Detect which cell encompasses the target text, then output its [x, y] center coordinate. 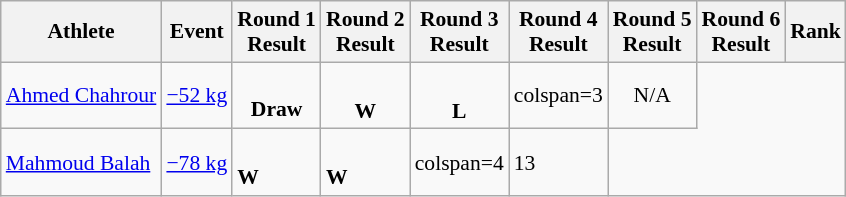
Mahmoud Balah [82, 162]
Round 6Result [742, 32]
Round 4Result [558, 32]
Round 3Result [460, 32]
colspan=3 [558, 96]
Event [196, 32]
Rank [816, 32]
L [460, 96]
Ahmed Chahrour [82, 96]
−52 kg [196, 96]
−78 kg [196, 162]
Round 5Result [652, 32]
Round 2Result [366, 32]
colspan=4 [460, 162]
N/A [652, 96]
Draw [276, 96]
Round 1Result [276, 32]
Athlete [82, 32]
13 [558, 162]
